Extract the [x, y] coordinate from the center of the cell holding the provided text.  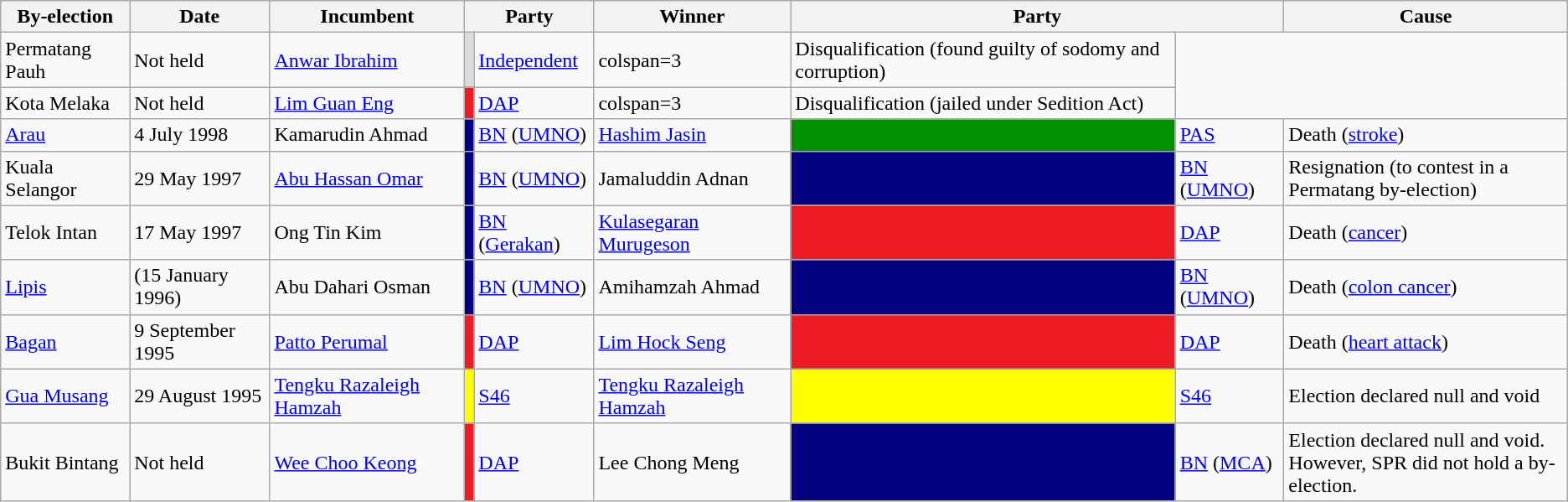
Jamaluddin Adnan [692, 178]
Abu Dahari Osman [367, 287]
Bukit Bintang [65, 462]
Bagan [65, 342]
9 September 1995 [199, 342]
Death (heart attack) [1426, 342]
Arau [65, 135]
PAS [1230, 135]
Gua Musang [65, 396]
Lipis [65, 287]
Kota Melaka [65, 103]
Incumbent [367, 17]
BN (MCA) [1230, 462]
Death (stroke) [1426, 135]
Kulasegaran Murugeson [692, 233]
17 May 1997 [199, 233]
Death (cancer) [1426, 233]
Anwar Ibrahim [367, 60]
Kuala Selangor [65, 178]
Resignation (to contest in a Permatang by-election) [1426, 178]
Abu Hassan Omar [367, 178]
Election declared null and void. However, SPR did not hold a by-election. [1426, 462]
Disqualification (found guilty of sodomy and corruption) [983, 60]
Wee Choo Keong [367, 462]
Election declared null and void [1426, 396]
Permatang Pauh [65, 60]
Independent [534, 60]
Telok Intan [65, 233]
Amihamzah Ahmad [692, 287]
Ong Tin Kim [367, 233]
Hashim Jasin [692, 135]
Death (colon cancer) [1426, 287]
4 July 1998 [199, 135]
Date [199, 17]
BN (Gerakan) [534, 233]
Lim Hock Seng [692, 342]
Disqualification (jailed under Sedition Act) [983, 103]
Kamarudin Ahmad [367, 135]
Lee Chong Meng [692, 462]
Lim Guan Eng [367, 103]
29 August 1995 [199, 396]
Cause [1426, 17]
Winner [692, 17]
By-election [65, 17]
29 May 1997 [199, 178]
Patto Perumal [367, 342]
(15 January 1996) [199, 287]
